Scan for the cell matching the given text and deliver its (x, y) coordinate at center. 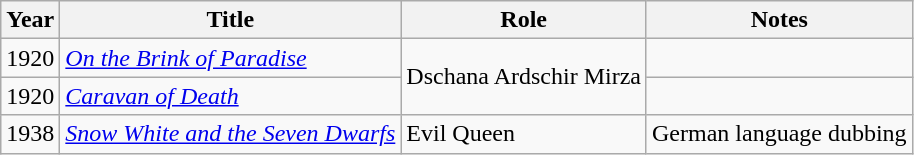
Notes (779, 20)
Caravan of Death (230, 96)
Role (524, 20)
Evil Queen (524, 134)
On the Brink of Paradise (230, 58)
Dschana Ardschir Mirza (524, 77)
Title (230, 20)
German language dubbing (779, 134)
Year (30, 20)
1938 (30, 134)
Snow White and the Seven Dwarfs (230, 134)
